Detect which cell encompasses the target text, then output its (x, y) center coordinate. 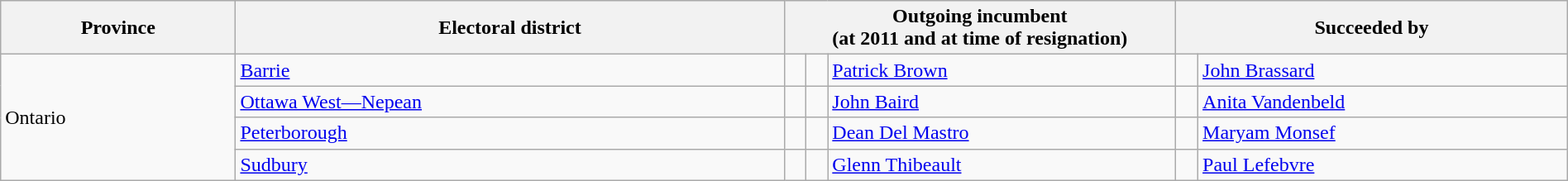
Ontario (118, 117)
Ottawa West—Nepean (509, 102)
Succeeded by (1372, 28)
Maryam Monsef (1383, 133)
Barrie (509, 70)
Dean Del Mastro (1002, 133)
John Baird (1002, 102)
Peterborough (509, 133)
Electoral district (509, 28)
John Brassard (1383, 70)
Anita Vandenbeld (1383, 102)
Paul Lefebvre (1383, 164)
Province (118, 28)
Glenn Thibeault (1002, 164)
Sudbury (509, 164)
Outgoing incumbent(at 2011 and at time of resignation) (980, 28)
Patrick Brown (1002, 70)
